Determine the (x, y) coordinate at the center of the cell enclosing the given text.  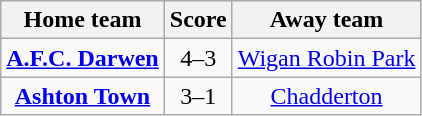
Score (198, 20)
Away team (326, 20)
Chadderton (326, 96)
Ashton Town (83, 96)
A.F.C. Darwen (83, 58)
4–3 (198, 58)
Wigan Robin Park (326, 58)
3–1 (198, 96)
Home team (83, 20)
